Provide the [X, Y] coordinate of the cell's center where the given text is located.  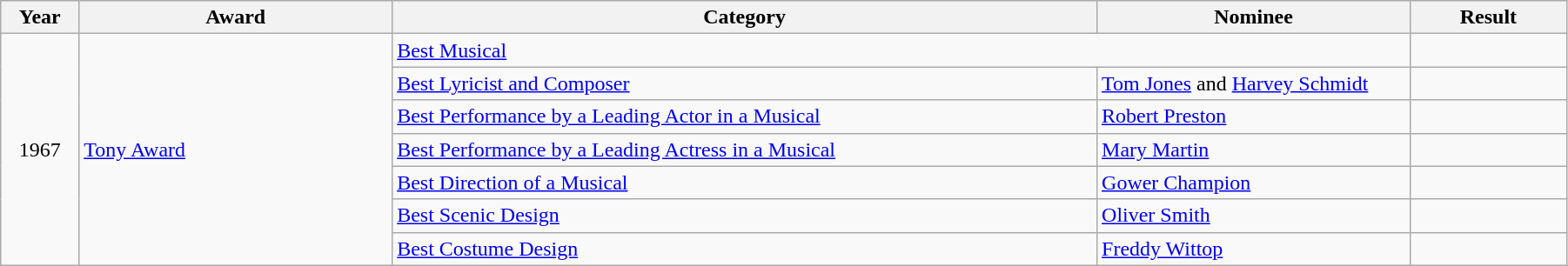
Best Costume Design [745, 249]
Gower Champion [1254, 183]
Best Performance by a Leading Actor in a Musical [745, 116]
Best Direction of a Musical [745, 183]
Result [1488, 17]
Mary Martin [1254, 150]
Best Musical [901, 50]
Best Scenic Design [745, 216]
Category [745, 17]
Best Performance by a Leading Actress in a Musical [745, 150]
1967 [40, 150]
Freddy Wittop [1254, 249]
Tony Award [236, 150]
Oliver Smith [1254, 216]
Best Lyricist and Composer [745, 83]
Year [40, 17]
Nominee [1254, 17]
Robert Preston [1254, 116]
Award [236, 17]
Tom Jones and Harvey Schmidt [1254, 83]
